Output the (x, y) coordinate of the center of the cell containing the given text.  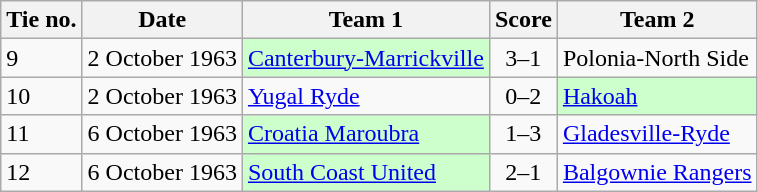
Score (523, 20)
1–3 (523, 134)
Croatia Maroubra (366, 134)
Yugal Ryde (366, 96)
3–1 (523, 58)
Hakoah (657, 96)
9 (42, 58)
Team 1 (366, 20)
Team 2 (657, 20)
2–1 (523, 172)
Polonia-North Side (657, 58)
10 (42, 96)
Balgownie Rangers (657, 172)
Canterbury-Marrickville (366, 58)
Date (162, 20)
12 (42, 172)
Gladesville-Ryde (657, 134)
South Coast United (366, 172)
11 (42, 134)
0–2 (523, 96)
Tie no. (42, 20)
